Provide the [X, Y] coordinate of the cell's center where the given text is located.  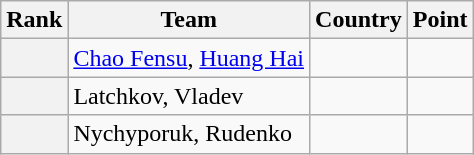
Chao Fensu, Huang Hai [189, 58]
Nychyporuk, Rudenko [189, 134]
Country [359, 20]
Point [440, 20]
Latchkov, Vladev [189, 96]
Rank [34, 20]
Team [189, 20]
